Locate the cell with the specified text and output its (X, Y) center coordinate. 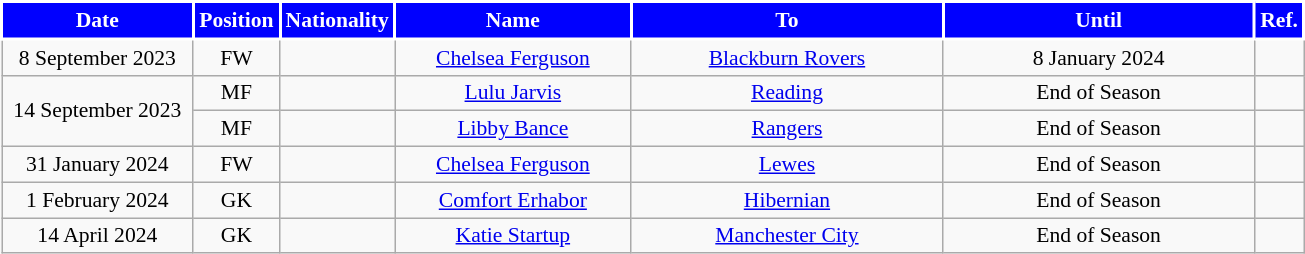
Name (514, 20)
To (787, 20)
Nationality (338, 20)
Lulu Jarvis (514, 93)
Rangers (787, 129)
1 February 2024 (98, 200)
Lewes (787, 165)
Katie Startup (514, 236)
Manchester City (787, 236)
Reading (787, 93)
Position (236, 20)
Until (1099, 20)
Date (98, 20)
Libby Bance (514, 129)
Blackburn Rovers (787, 57)
14 September 2023 (98, 110)
Comfort Erhabor (514, 200)
8 September 2023 (98, 57)
8 January 2024 (1099, 57)
31 January 2024 (98, 165)
Ref. (1278, 20)
14 April 2024 (98, 236)
Hibernian (787, 200)
